Return the [x, y] coordinate for the center point of the cell that contains the specified text.  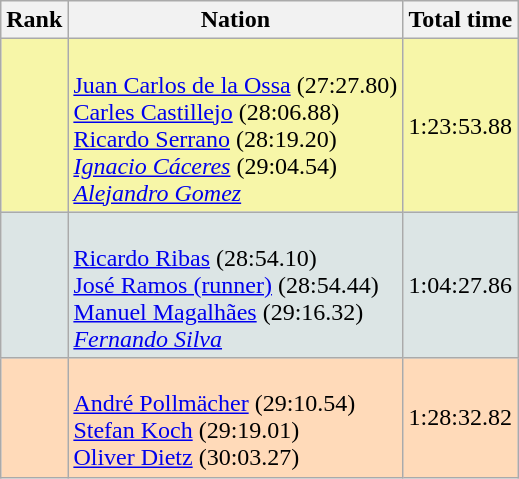
Ricardo Ribas (28:54.10) José Ramos (runner) (28:54.44) Manuel Magalhães (29:16.32) Fernando Silva [236, 285]
André Pollmächer (29:10.54) Stefan Koch (29:19.01) Oliver Dietz (30:03.27) [236, 418]
Juan Carlos de la Ossa (27:27.80) Carles Castillejo (28:06.88) Ricardo Serrano (28:19.20) Ignacio Cáceres (29:04.54) Alejandro Gomez [236, 126]
1:28:32.82 [460, 418]
Nation [236, 20]
Rank [34, 20]
Total time [460, 20]
1:23:53.88 [460, 126]
1:04:27.86 [460, 285]
